Return the (X, Y) coordinate for the center point of the cell that contains the specified text.  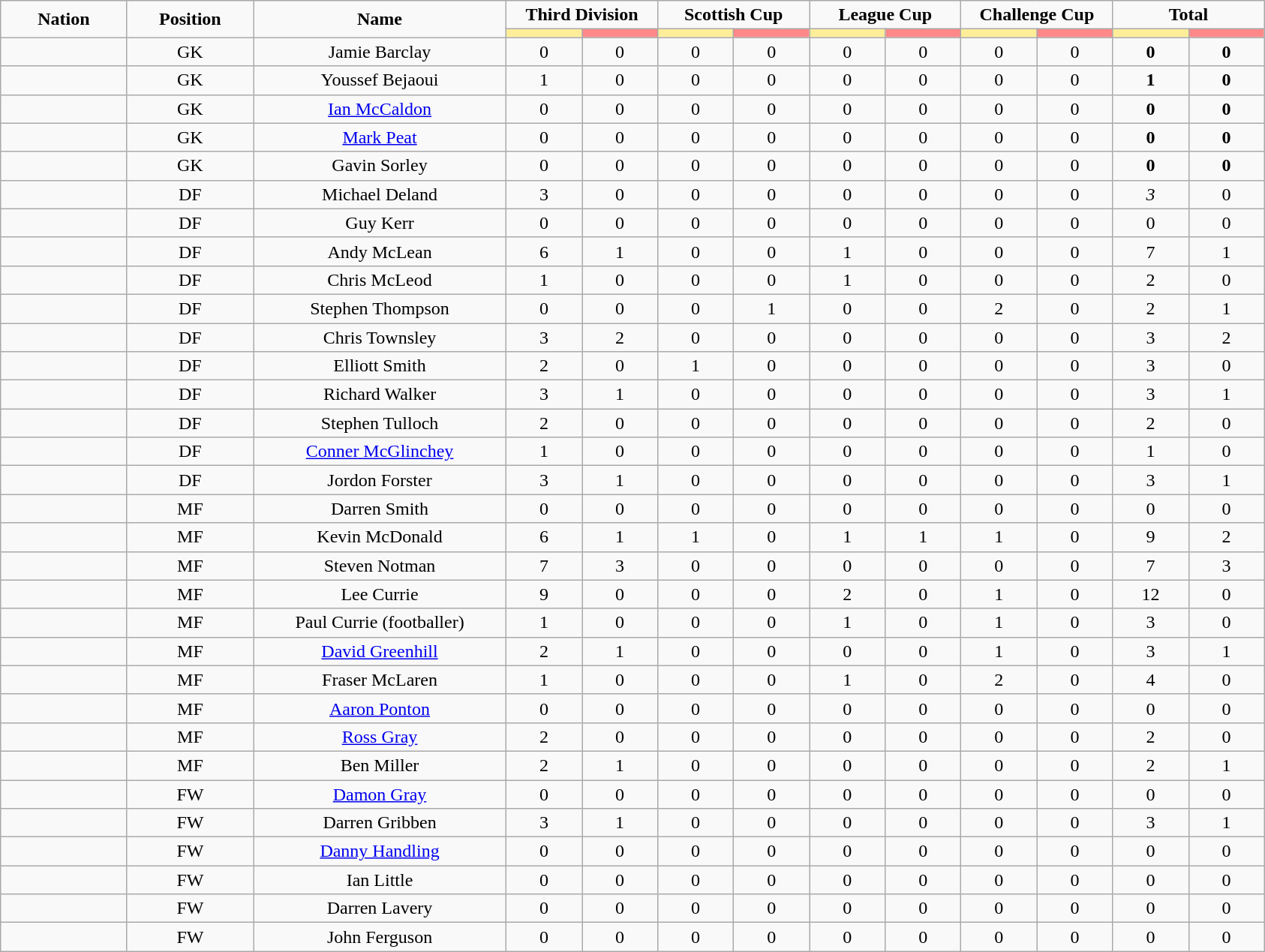
Chris McLeod (380, 280)
Fraser McLaren (380, 680)
Andy McLean (380, 251)
Name (380, 20)
Scottish Cup (734, 15)
Challenge Cup (1037, 15)
Lee Currie (380, 594)
Conner McGlinchey (380, 452)
Stephen Tulloch (380, 423)
Jordon Forster (380, 480)
Mark Peat (380, 137)
Darren Lavery (380, 908)
Aaron Ponton (380, 708)
Ross Gray (380, 737)
4 (1151, 680)
Youssef Bejaoui (380, 80)
Michael Deland (380, 194)
Darren Gribben (380, 823)
Position (190, 20)
Darren Smith (380, 509)
Chris Townsley (380, 337)
Steven Notman (380, 566)
Damon Gray (380, 794)
Guy Kerr (380, 223)
David Greenhill (380, 651)
Gavin Sorley (380, 166)
Ian Little (380, 880)
Nation (64, 20)
Third Division (581, 15)
12 (1151, 594)
Richard Walker (380, 395)
Jamie Barclay (380, 52)
John Ferguson (380, 937)
Total (1188, 15)
League Cup (885, 15)
Ben Miller (380, 765)
Ian McCaldon (380, 109)
Kevin McDonald (380, 537)
Elliott Smith (380, 366)
Danny Handling (380, 851)
Paul Currie (footballer) (380, 623)
Stephen Thompson (380, 308)
